Scan for the cell matching the given text and deliver its (x, y) coordinate at center. 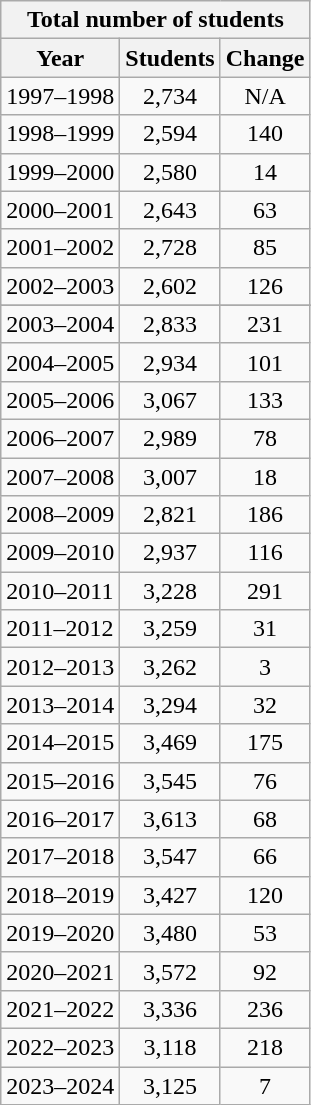
1999–2000 (60, 172)
2017–2018 (60, 857)
120 (265, 895)
2003–2004 (60, 324)
18 (265, 477)
2021–2022 (60, 1009)
68 (265, 819)
14 (265, 172)
3,118 (170, 1047)
78 (265, 438)
Total number of students (156, 20)
3,427 (170, 895)
3,259 (170, 629)
126 (265, 286)
2,580 (170, 172)
231 (265, 324)
133 (265, 400)
3,469 (170, 743)
3,125 (170, 1085)
2,728 (170, 248)
2009–2010 (60, 553)
3,262 (170, 667)
3,336 (170, 1009)
2013–2014 (60, 705)
3,547 (170, 857)
3,572 (170, 971)
3,067 (170, 400)
3,294 (170, 705)
2016–2017 (60, 819)
2005–2006 (60, 400)
31 (265, 629)
2,833 (170, 324)
2010–2011 (60, 591)
63 (265, 210)
2002–2003 (60, 286)
2000–2001 (60, 210)
2014–2015 (60, 743)
76 (265, 781)
92 (265, 971)
2006–2007 (60, 438)
291 (265, 591)
1998–1999 (60, 134)
2,989 (170, 438)
3,007 (170, 477)
101 (265, 362)
2019–2020 (60, 933)
1997–1998 (60, 96)
2008–2009 (60, 515)
3,228 (170, 591)
3,613 (170, 819)
2,734 (170, 96)
66 (265, 857)
Students (170, 58)
2012–2013 (60, 667)
Change (265, 58)
218 (265, 1047)
2022–2023 (60, 1047)
3 (265, 667)
236 (265, 1009)
2004–2005 (60, 362)
53 (265, 933)
2001–2002 (60, 248)
7 (265, 1085)
175 (265, 743)
2020–2021 (60, 971)
2,594 (170, 134)
3,480 (170, 933)
Year (60, 58)
116 (265, 553)
186 (265, 515)
2,821 (170, 515)
2,602 (170, 286)
85 (265, 248)
3,545 (170, 781)
2015–2016 (60, 781)
N/A (265, 96)
2,934 (170, 362)
2023–2024 (60, 1085)
2011–2012 (60, 629)
32 (265, 705)
2007–2008 (60, 477)
2018–2019 (60, 895)
140 (265, 134)
2,937 (170, 553)
2,643 (170, 210)
